Scan for the cell matching the given text and deliver its (x, y) coordinate at center. 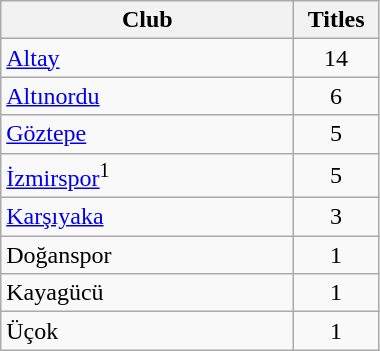
Titles (336, 20)
İzmirspor1 (148, 176)
Karşıyaka (148, 217)
Club (148, 20)
14 (336, 58)
Altınordu (148, 96)
Doğanspor (148, 255)
Kayagücü (148, 293)
6 (336, 96)
3 (336, 217)
Göztepe (148, 134)
Üçok (148, 331)
Altay (148, 58)
